Provide the (X, Y) coordinate of the cell's center where the given text is located.  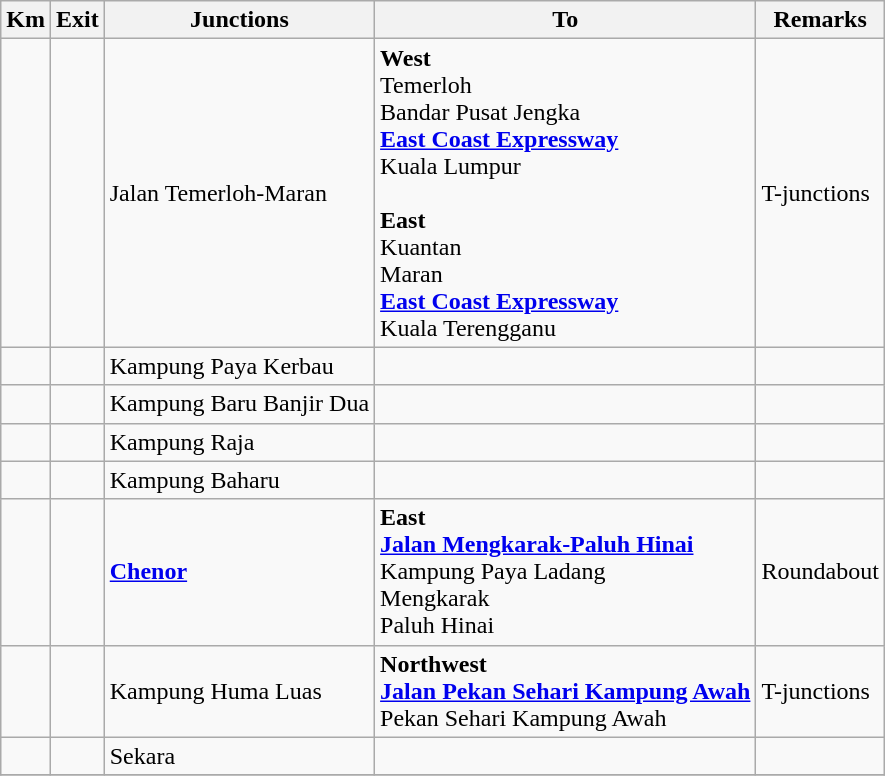
Exit (77, 20)
Northwest Jalan Pekan Sehari Kampung AwahPekan Sehari Kampung Awah (566, 691)
Kampung Paya Kerbau (239, 366)
Sekara (239, 756)
East Jalan Mengkarak-Paluh HinaiKampung Paya LadangMengkarakPaluh Hinai (566, 572)
West Temerloh Bandar Pusat Jengka East Coast ExpresswayKuala LumpurEast Kuantan Maran East Coast ExpresswayKuala Terengganu (566, 193)
Jalan Temerloh-Maran (239, 193)
Kampung Huma Luas (239, 691)
Kampung Raja (239, 442)
Remarks (820, 20)
Chenor (239, 572)
Km (26, 20)
To (566, 20)
Kampung Baharu (239, 480)
Kampung Baru Banjir Dua (239, 404)
Junctions (239, 20)
Roundabout (820, 572)
